For the text-containing cell, return its midpoint in [X, Y] coordinate format. 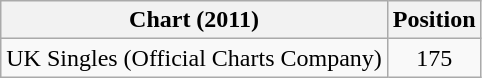
Chart (2011) [194, 20]
175 [434, 58]
Position [434, 20]
UK Singles (Official Charts Company) [194, 58]
